Determine the [X, Y] coordinate at the center of the cell enclosing the given text.  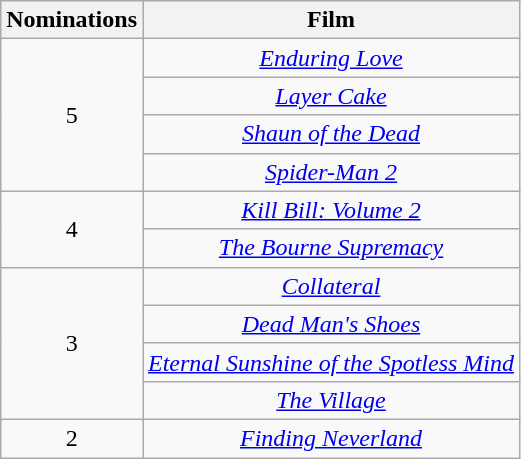
The Bourne Supremacy [330, 248]
Collateral [330, 286]
Dead Man's Shoes [330, 324]
Nominations [72, 20]
Layer Cake [330, 96]
Eternal Sunshine of the Spotless Mind [330, 362]
Spider-Man 2 [330, 172]
5 [72, 115]
Finding Neverland [330, 438]
Shaun of the Dead [330, 134]
3 [72, 343]
Enduring Love [330, 58]
The Village [330, 400]
Kill Bill: Volume 2 [330, 210]
Film [330, 20]
2 [72, 438]
4 [72, 229]
